For the text-containing cell, return its midpoint in (X, Y) coordinate format. 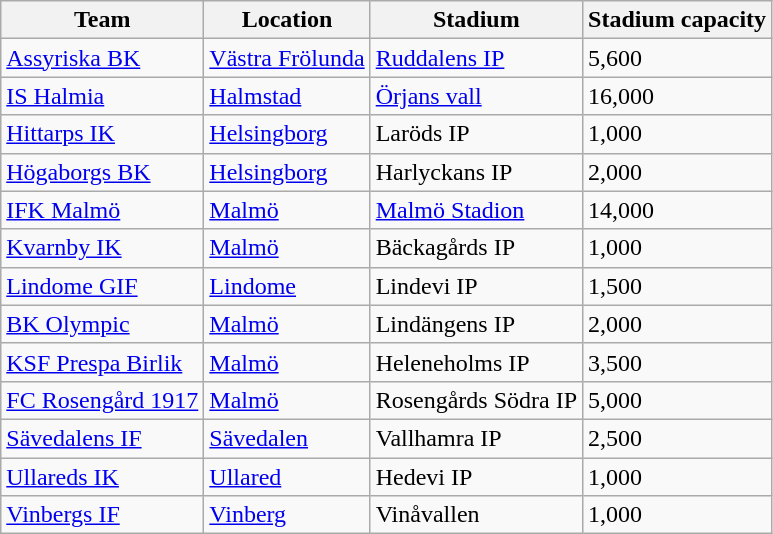
Vinberg (287, 515)
3,500 (678, 362)
Stadium (476, 20)
Ruddalens IP (476, 58)
Lindome (287, 286)
Sävedalens IF (102, 438)
Location (287, 20)
Lindome GIF (102, 286)
Lindevi IP (476, 286)
Högaborgs BK (102, 172)
Ullareds IK (102, 477)
5,000 (678, 400)
Lindängens IP (476, 324)
2,500 (678, 438)
16,000 (678, 96)
Sävedalen (287, 438)
1,500 (678, 286)
Ullared (287, 477)
Halmstad (287, 96)
Harlyckans IP (476, 172)
Västra Frölunda (287, 58)
Assyriska BK (102, 58)
Örjans vall (476, 96)
Malmö Stadion (476, 210)
Rosengårds Södra IP (476, 400)
IS Halmia (102, 96)
Vallhamra IP (476, 438)
Heleneholms IP (476, 362)
Vinåvallen (476, 515)
IFK Malmö (102, 210)
Team (102, 20)
14,000 (678, 210)
BK Olympic (102, 324)
5,600 (678, 58)
Laröds IP (476, 134)
Kvarnby IK (102, 248)
FC Rosengård 1917 (102, 400)
Hedevi IP (476, 477)
Hittarps IK (102, 134)
Stadium capacity (678, 20)
KSF Prespa Birlik (102, 362)
Vinbergs IF (102, 515)
Bäckagårds IP (476, 248)
